Extract the (X, Y) coordinate from the center of the cell holding the provided text.  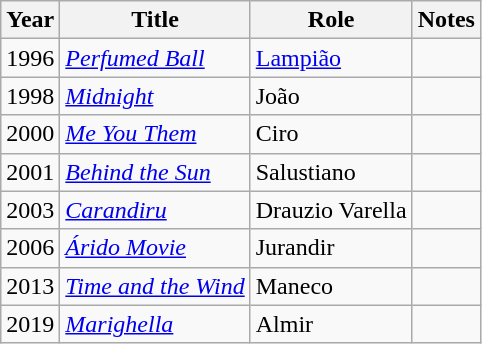
Salustiano (331, 172)
2003 (30, 210)
2013 (30, 286)
Me You Them (155, 134)
1996 (30, 58)
Maneco (331, 286)
João (331, 96)
Árido Movie (155, 248)
Drauzio Varella (331, 210)
Midnight (155, 96)
Year (30, 20)
2000 (30, 134)
Ciro (331, 134)
Jurandir (331, 248)
Perfumed Ball (155, 58)
Title (155, 20)
Marighella (155, 324)
Notes (446, 20)
Lampião (331, 58)
Almir (331, 324)
2019 (30, 324)
1998 (30, 96)
2006 (30, 248)
Behind the Sun (155, 172)
Time and the Wind (155, 286)
Role (331, 20)
2001 (30, 172)
Carandiru (155, 210)
